Locate the cell with the specified text and output its [X, Y] center coordinate. 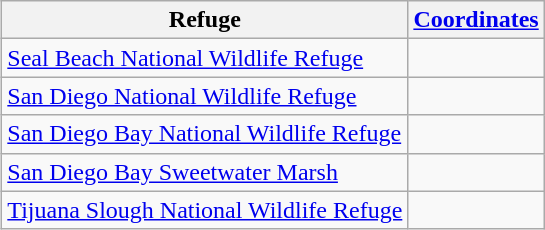
San Diego National Wildlife Refuge [205, 96]
Seal Beach National Wildlife Refuge [205, 58]
Coordinates [476, 20]
Refuge [205, 20]
San Diego Bay National Wildlife Refuge [205, 134]
San Diego Bay Sweetwater Marsh [205, 172]
Tijuana Slough National Wildlife Refuge [205, 210]
